Find where the given text appears and provide that cell's center as (x, y) coordinate. 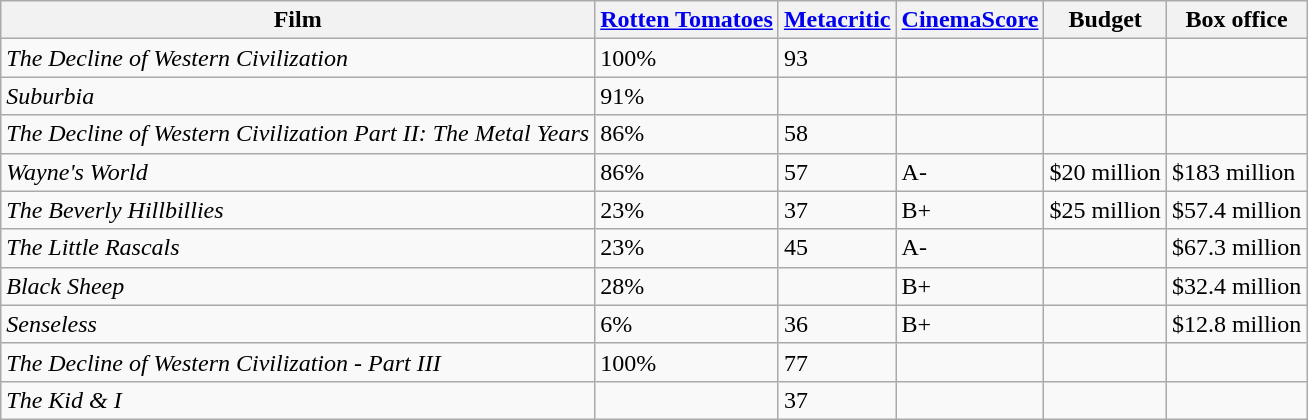
The Kid & I (298, 400)
28% (687, 286)
Wayne's World (298, 172)
Black Sheep (298, 286)
Rotten Tomatoes (687, 20)
Metacritic (837, 20)
$57.4 million (1236, 210)
The Decline of Western Civilization - Part III (298, 362)
Film (298, 20)
The Beverly Hillbillies (298, 210)
58 (837, 134)
Suburbia (298, 96)
$20 million (1105, 172)
CinemaScore (970, 20)
The Little Rascals (298, 248)
57 (837, 172)
The Decline of Western Civilization Part II: The Metal Years (298, 134)
$25 million (1105, 210)
93 (837, 58)
Budget (1105, 20)
Senseless (298, 324)
6% (687, 324)
45 (837, 248)
Box office (1236, 20)
The Decline of Western Civilization (298, 58)
$67.3 million (1236, 248)
91% (687, 96)
77 (837, 362)
$12.8 million (1236, 324)
$32.4 million (1236, 286)
$183 million (1236, 172)
36 (837, 324)
